Capture the cell that displays the provided text and extract its [x, y] central coordinate. 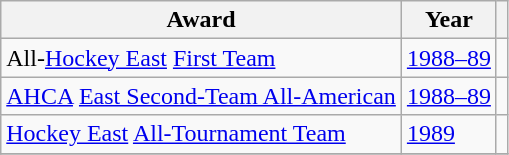
All-Hockey East First Team [202, 58]
Year [448, 20]
Award [202, 20]
Hockey East All-Tournament Team [202, 134]
AHCA East Second-Team All-American [202, 96]
1989 [448, 134]
